Search for the cell housing the specified text and yield its [X, Y] center coordinate. 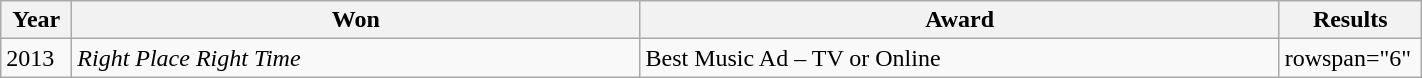
rowspan="6" [1350, 58]
Year [36, 20]
Best Music Ad – TV or Online [960, 58]
2013 [36, 58]
Results [1350, 20]
Won [356, 20]
Right Place Right Time [356, 58]
Award [960, 20]
